Provide the (x, y) coordinate of the cell's center where the given text is located.  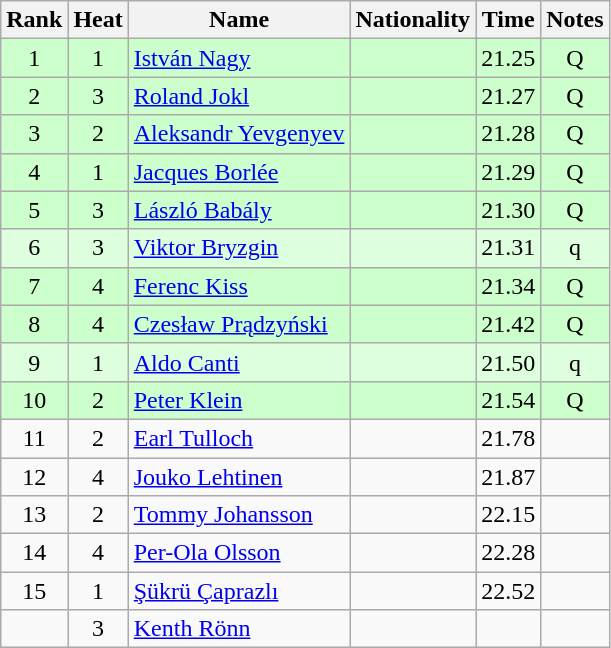
Name (239, 20)
12 (34, 477)
21.25 (508, 58)
21.87 (508, 477)
14 (34, 553)
10 (34, 400)
15 (34, 591)
Time (508, 20)
Viktor Bryzgin (239, 248)
21.27 (508, 96)
Czesław Prądzyński (239, 324)
István Nagy (239, 58)
21.28 (508, 134)
Rank (34, 20)
Jouko Lehtinen (239, 477)
Ferenc Kiss (239, 286)
Jacques Borlée (239, 172)
Earl Tulloch (239, 438)
Roland Jokl (239, 96)
21.42 (508, 324)
Şükrü Çaprazlı (239, 591)
Per-Ola Olsson (239, 553)
8 (34, 324)
László Babály (239, 210)
21.30 (508, 210)
Heat (98, 20)
6 (34, 248)
21.34 (508, 286)
9 (34, 362)
Tommy Johansson (239, 515)
Aleksandr Yevgenyev (239, 134)
21.29 (508, 172)
21.54 (508, 400)
21.31 (508, 248)
Nationality (413, 20)
22.52 (508, 591)
21.50 (508, 362)
Notes (575, 20)
Aldo Canti (239, 362)
13 (34, 515)
22.15 (508, 515)
Kenth Rönn (239, 629)
7 (34, 286)
21.78 (508, 438)
5 (34, 210)
Peter Klein (239, 400)
22.28 (508, 553)
11 (34, 438)
